Provide the (X, Y) coordinate of the cell's center where the given text is located.  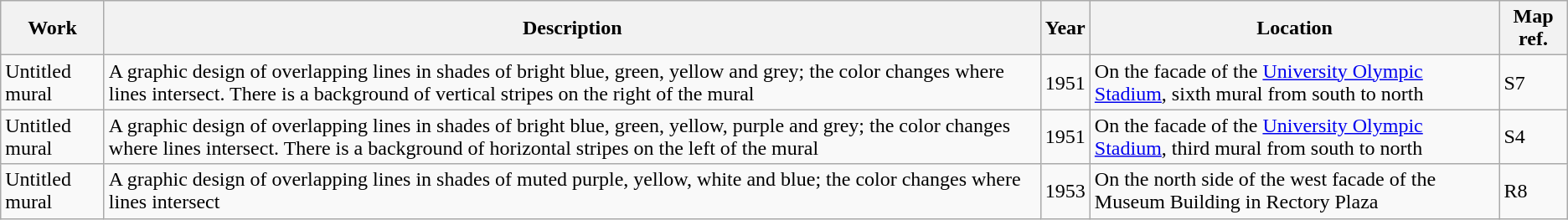
Description (572, 28)
Work (53, 28)
R8 (1533, 191)
Location (1295, 28)
On the facade of the University Olympic Stadium, third mural from south to north (1295, 137)
A graphic design of overlapping lines in shades of muted purple, yellow, white and blue; the color changes where lines intersect (572, 191)
Year (1065, 28)
S4 (1533, 137)
On the north side of the west facade of the Museum Building in Rectory Plaza (1295, 191)
Map ref. (1533, 28)
S7 (1533, 82)
On the facade of the University Olympic Stadium, sixth mural from south to north (1295, 82)
1953 (1065, 191)
